Output the (x, y) coordinate of the center of the cell containing the given text.  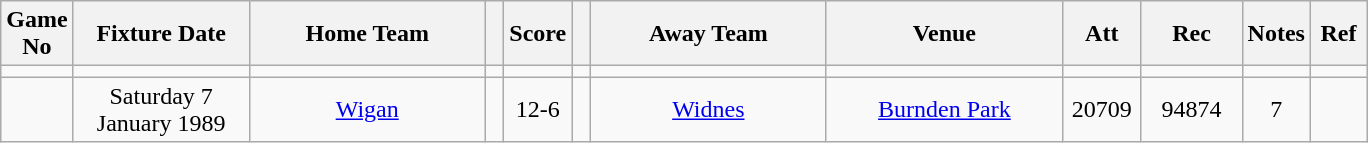
Home Team (367, 34)
Burnden Park (944, 110)
Notes (1276, 34)
Att (1102, 34)
20709 (1102, 110)
Venue (944, 34)
Game No (37, 34)
94874 (1192, 110)
Ref (1338, 34)
Away Team (708, 34)
12-6 (538, 110)
Score (538, 34)
Rec (1192, 34)
Fixture Date (161, 34)
7 (1276, 110)
Wigan (367, 110)
Widnes (708, 110)
Saturday 7 January 1989 (161, 110)
